Return the [x, y] coordinate for the center point of the cell that contains the specified text.  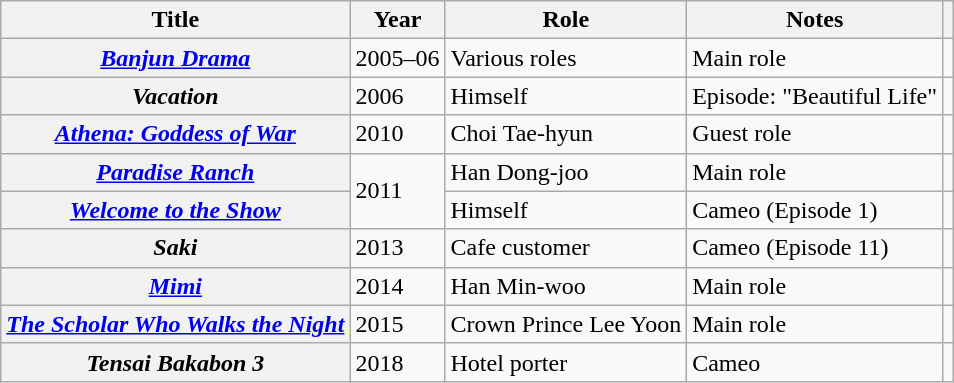
Cameo [815, 362]
2006 [398, 96]
Hotel porter [566, 362]
Crown Prince Lee Yoon [566, 324]
Cafe customer [566, 248]
Episode: "Beautiful Life" [815, 96]
Han Dong-joo [566, 172]
Banjun Drama [176, 58]
2011 [398, 191]
Cameo (Episode 11) [815, 248]
Mimi [176, 286]
Tensai Bakabon 3 [176, 362]
Choi Tae-hyun [566, 134]
Paradise Ranch [176, 172]
Title [176, 20]
2014 [398, 286]
Vacation [176, 96]
Saki [176, 248]
The Scholar Who Walks the Night [176, 324]
Welcome to the Show [176, 210]
Various roles [566, 58]
Role [566, 20]
Guest role [815, 134]
2015 [398, 324]
2010 [398, 134]
2013 [398, 248]
Year [398, 20]
Cameo (Episode 1) [815, 210]
2005–06 [398, 58]
Han Min-woo [566, 286]
Athena: Goddess of War [176, 134]
2018 [398, 362]
Notes [815, 20]
